Capture the cell that displays the provided text and extract its (X, Y) central coordinate. 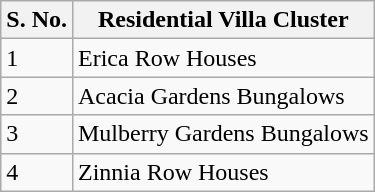
1 (37, 58)
4 (37, 172)
S. No. (37, 20)
3 (37, 134)
Zinnia Row Houses (223, 172)
Acacia Gardens Bungalows (223, 96)
Residential Villa Cluster (223, 20)
2 (37, 96)
Mulberry Gardens Bungalows (223, 134)
Erica Row Houses (223, 58)
